Extract the (X, Y) coordinate from the center of the cell holding the provided text.  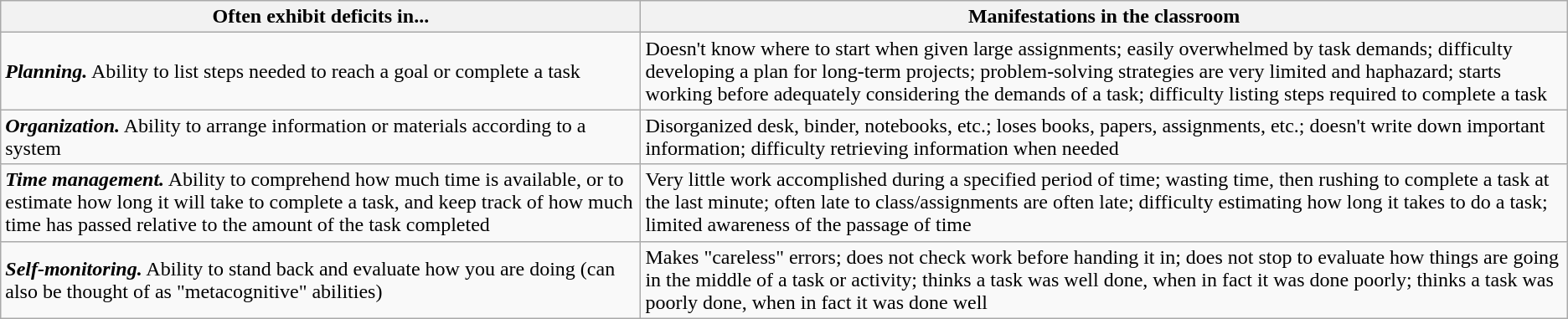
Manifestations in the classroom (1104, 17)
Self-monitoring. Ability to stand back and evaluate how you are doing (can also be thought of as "metacognitive" abilities) (321, 280)
Organization. Ability to arrange information or materials according to a system (321, 137)
Planning. Ability to list steps needed to reach a goal or complete a task (321, 71)
Often exhibit deficits in... (321, 17)
